Return (x, y) of the center of cell containing provided text 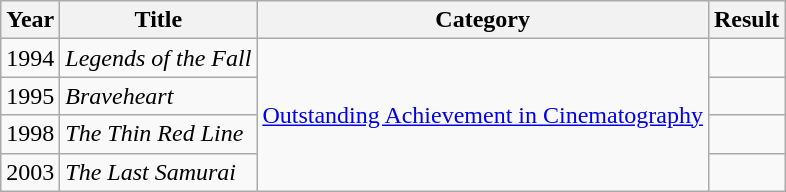
Legends of the Fall (158, 58)
Result (746, 20)
1995 (30, 96)
Braveheart (158, 96)
The Last Samurai (158, 172)
1994 (30, 58)
The Thin Red Line (158, 134)
1998 (30, 134)
Category (483, 20)
Title (158, 20)
2003 (30, 172)
Year (30, 20)
Outstanding Achievement in Cinematography (483, 115)
